Return (X, Y) of the center of cell containing provided text 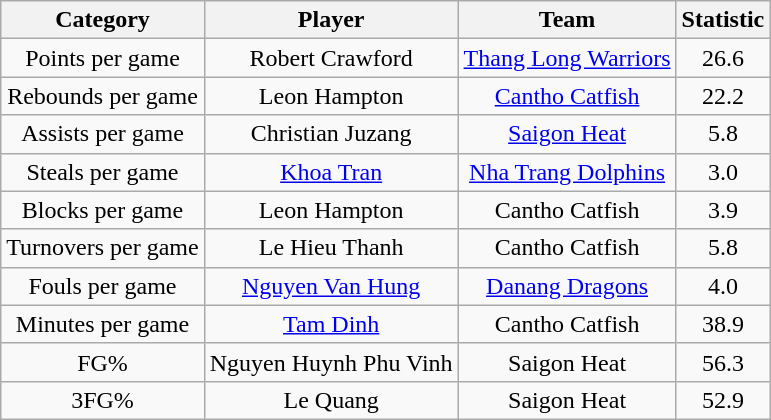
Christian Juzang (331, 134)
Assists per game (102, 134)
4.0 (723, 286)
38.9 (723, 324)
Thang Long Warriors (567, 58)
Turnovers per game (102, 248)
Nguyen Huynh Phu Vinh (331, 362)
Category (102, 20)
56.3 (723, 362)
Khoa Tran (331, 172)
22.2 (723, 96)
Danang Dragons (567, 286)
Minutes per game (102, 324)
Statistic (723, 20)
3.0 (723, 172)
Points per game (102, 58)
52.9 (723, 400)
3FG% (102, 400)
Le Hieu Thanh (331, 248)
Robert Crawford (331, 58)
FG% (102, 362)
Fouls per game (102, 286)
Player (331, 20)
Rebounds per game (102, 96)
3.9 (723, 210)
Team (567, 20)
Steals per game (102, 172)
Blocks per game (102, 210)
Le Quang (331, 400)
Tam Dinh (331, 324)
Nguyen Van Hung (331, 286)
26.6 (723, 58)
Nha Trang Dolphins (567, 172)
